Provide the [X, Y] coordinate of the cell's center where the given text is located.  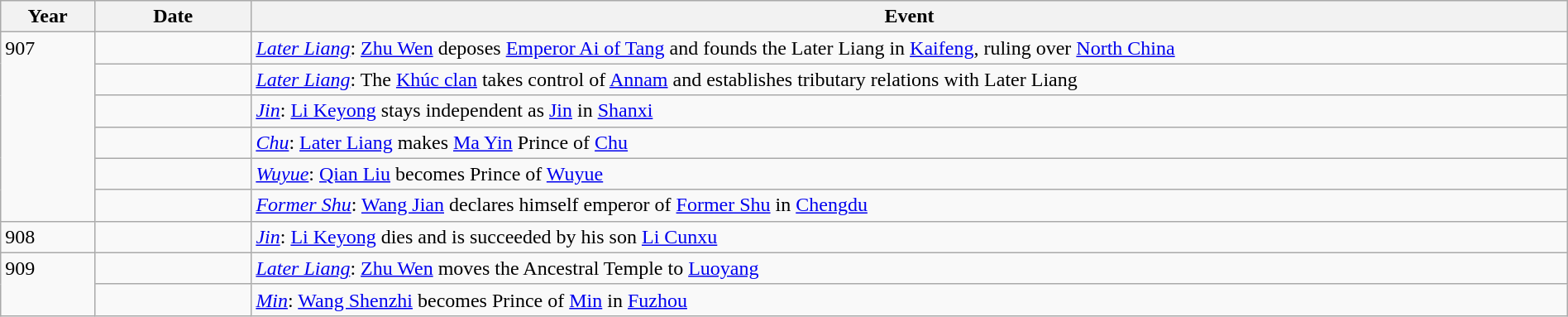
Former Shu: Wang Jian declares himself emperor of Former Shu in Chengdu [910, 205]
Min: Wang Shenzhi becomes Prince of Min in Fuzhou [910, 300]
Jin: Li Keyong stays independent as Jin in Shanxi [910, 111]
Later Liang: Zhu Wen moves the Ancestral Temple to Luoyang [910, 268]
Later Liang: Zhu Wen deposes Emperor Ai of Tang and founds the Later Liang in Kaifeng, ruling over North China [910, 48]
Event [910, 17]
Jin: Li Keyong dies and is succeeded by his son Li Cunxu [910, 237]
909 [48, 284]
Chu: Later Liang makes Ma Yin Prince of Chu [910, 142]
907 [48, 127]
Year [48, 17]
908 [48, 237]
Later Liang: The Khúc clan takes control of Annam and establishes tributary relations with Later Liang [910, 79]
Wuyue: Qian Liu becomes Prince of Wuyue [910, 174]
Date [172, 17]
